Provide the [x, y] coordinate of the cell's center where the given text is located.  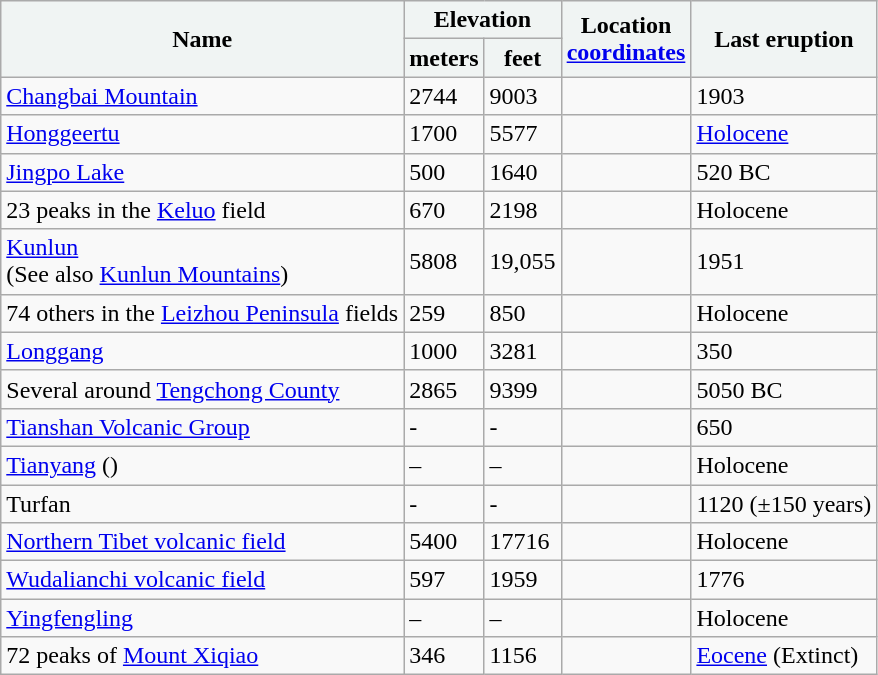
Jingpo Lake [202, 172]
Wudalianchi volcanic field [202, 580]
Northern Tibet volcanic field [202, 542]
670 [444, 210]
9399 [522, 389]
Changbai Mountain [202, 96]
Turfan [202, 503]
2865 [444, 389]
1156 [522, 656]
Several around Tengchong County [202, 389]
Tianshan Volcanic Group [202, 427]
Yingfengling [202, 618]
1700 [444, 134]
1959 [522, 580]
2744 [444, 96]
5050 BC [784, 389]
23 peaks in the Keluo field [202, 210]
Tianyang () [202, 465]
17716 [522, 542]
Elevation [482, 20]
Kunlun(See also Kunlun Mountains) [202, 262]
meters [444, 58]
520 BC [784, 172]
Eocene (Extinct) [784, 656]
1951 [784, 262]
1120 (±150 years) [784, 503]
2198 [522, 210]
3281 [522, 351]
5400 [444, 542]
1903 [784, 96]
Honggeertu [202, 134]
5577 [522, 134]
5808 [444, 262]
Name [202, 39]
350 [784, 351]
1776 [784, 580]
Locationcoordinates [626, 39]
597 [444, 580]
feet [522, 58]
19,055 [522, 262]
72 peaks of Mount Xiqiao [202, 656]
500 [444, 172]
650 [784, 427]
346 [444, 656]
9003 [522, 96]
1640 [522, 172]
Longgang [202, 351]
Last eruption [784, 39]
850 [522, 313]
74 others in the Leizhou Peninsula fields [202, 313]
259 [444, 313]
1000 [444, 351]
